Scan for the cell matching the given text and deliver its [X, Y] coordinate at center. 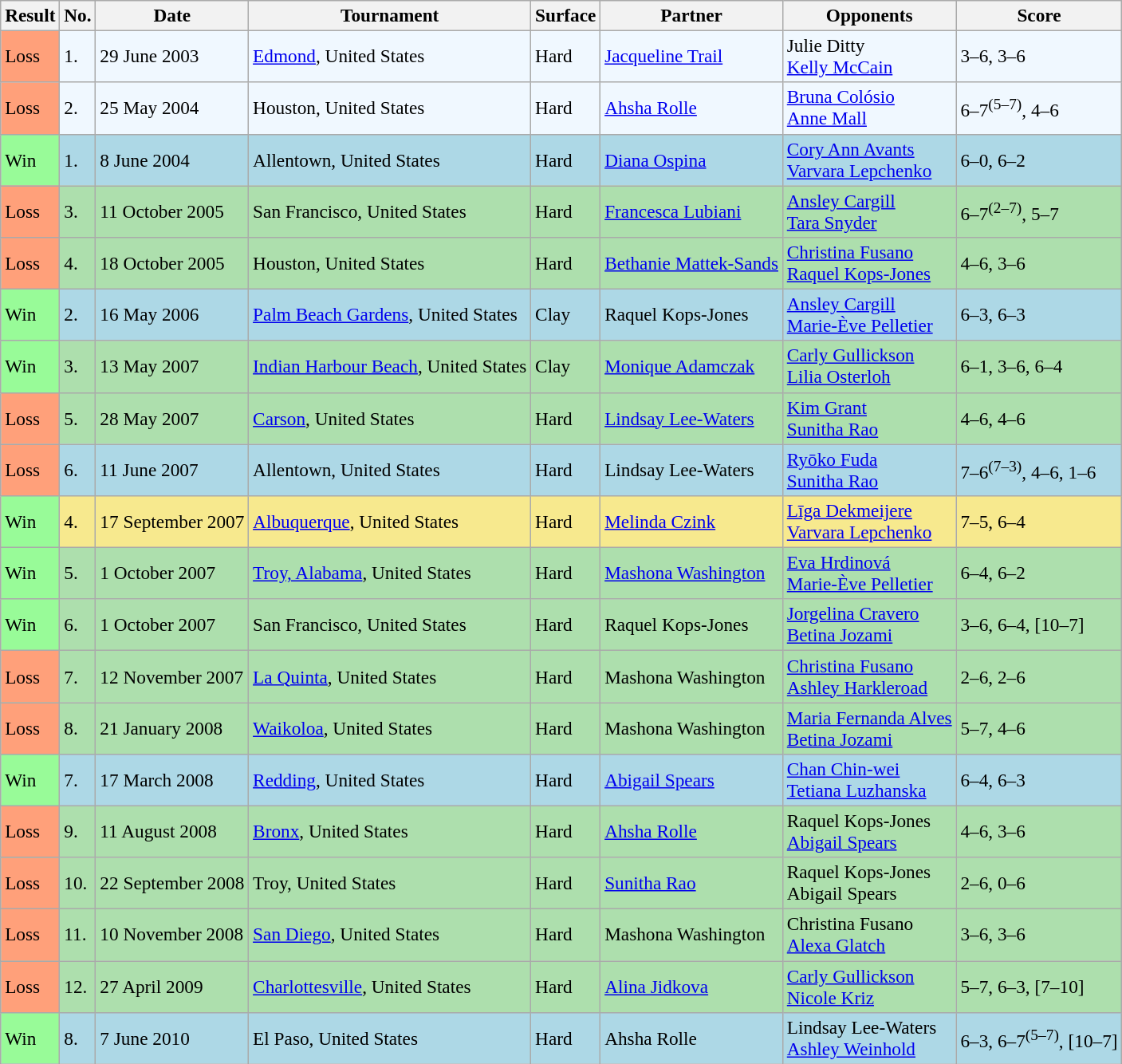
El Paso, United States [390, 1038]
12 November 2007 [172, 676]
Lindsay Lee-Waters Ashley Weinhold [869, 1038]
11. [78, 935]
6–3, 6–7(5–7), [10–7] [1039, 1038]
Bruna Colósio Anne Mall [869, 108]
29 June 2003 [172, 56]
18 October 2005 [172, 263]
Christina Fusano Ashley Harkleroad [869, 676]
Chan Chin-wei Tetiana Luzhanska [869, 780]
No. [78, 15]
7 June 2010 [172, 1038]
6–1, 3–6, 6–4 [1039, 367]
2–6, 2–6 [1039, 676]
Julie Ditty Kelly McCain [869, 56]
Sunitha Rao [692, 884]
Ryōko Fuda Sunitha Rao [869, 469]
6–7(2–7), 5–7 [1039, 211]
Score [1039, 15]
6–3, 6–3 [1039, 314]
Troy, United States [390, 884]
Līga Dekmeijere Varvara Lepchenko [869, 522]
Opponents [869, 15]
Jorgelina Cravero Betina Jozami [869, 625]
10. [78, 884]
10 November 2008 [172, 935]
Abigail Spears [692, 780]
11 October 2005 [172, 211]
5–7, 4–6 [1039, 727]
Charlottesville, United States [390, 986]
6–0, 6–2 [1039, 160]
Maria Fernanda Alves Betina Jozami [869, 727]
25 May 2004 [172, 108]
Date [172, 15]
21 January 2008 [172, 727]
11 August 2008 [172, 831]
9. [78, 831]
Christina Fusano Alexa Glatch [869, 935]
Melinda Czink [692, 522]
Carly Gullickson Nicole Kriz [869, 986]
Carson, United States [390, 418]
5–7, 6–3, [7–10] [1039, 986]
Francesca Lubiani [692, 211]
San Diego, United States [390, 935]
Jacqueline Trail [692, 56]
Edmond, United States [390, 56]
Redding, United States [390, 780]
La Quinta, United States [390, 676]
Palm Beach Gardens, United States [390, 314]
Surface [566, 15]
Monique Adamczak [692, 367]
12. [78, 986]
17 March 2008 [172, 780]
Cory Ann Avants Varvara Lepchenko [869, 160]
Carly Gullickson Lilia Osterloh [869, 367]
Diana Ospina [692, 160]
Partner [692, 15]
8 June 2004 [172, 160]
27 April 2009 [172, 986]
Indian Harbour Beach, United States [390, 367]
Christina Fusano Raquel Kops-Jones [869, 263]
4–6, 4–6 [1039, 418]
Bronx, United States [390, 831]
Albuquerque, United States [390, 522]
Alina Jidkova [692, 986]
Ansley Cargill Marie-Ève Pelletier [869, 314]
13 May 2007 [172, 367]
28 May 2007 [172, 418]
Result [30, 15]
2–6, 0–6 [1039, 884]
16 May 2006 [172, 314]
17 September 2007 [172, 522]
Ansley Cargill Tara Snyder [869, 211]
Tournament [390, 15]
6–4, 6–2 [1039, 573]
22 September 2008 [172, 884]
7–5, 6–4 [1039, 522]
Kim Grant Sunitha Rao [869, 418]
Troy, Alabama, United States [390, 573]
11 June 2007 [172, 469]
6–7(5–7), 4–6 [1039, 108]
Waikoloa, United States [390, 727]
Bethanie Mattek-Sands [692, 263]
3–6, 6–4, [10–7] [1039, 625]
6–4, 6–3 [1039, 780]
Eva Hrdinová Marie-Ève Pelletier [869, 573]
7–6(7–3), 4–6, 1–6 [1039, 469]
